Locate the cell with the specified text and output its [X, Y] center coordinate. 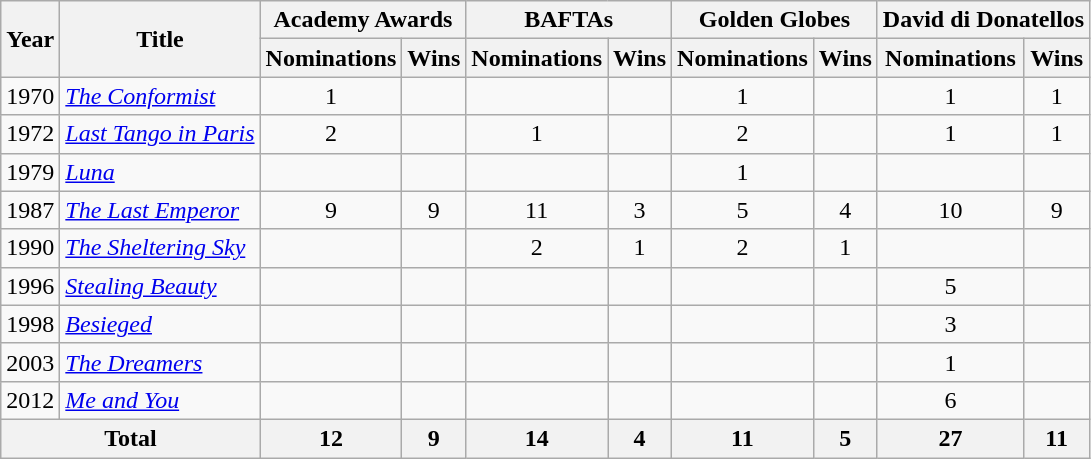
BAFTAs [569, 20]
Title [160, 39]
Academy Awards [363, 20]
The Dreamers [160, 362]
Year [30, 39]
1996 [30, 286]
Total [130, 438]
1998 [30, 324]
1990 [30, 248]
Last Tango in Paris [160, 134]
1987 [30, 210]
The Conformist [160, 96]
10 [950, 210]
Me and You [160, 400]
Stealing Beauty [160, 286]
1979 [30, 172]
27 [950, 438]
Golden Globes [775, 20]
1970 [30, 96]
2003 [30, 362]
Besieged [160, 324]
2012 [30, 400]
Luna [160, 172]
The Last Emperor [160, 210]
14 [537, 438]
12 [331, 438]
David di Donatellos [983, 20]
The Sheltering Sky [160, 248]
6 [950, 400]
1972 [30, 134]
